Locate the cell with the specified text and output its [X, Y] center coordinate. 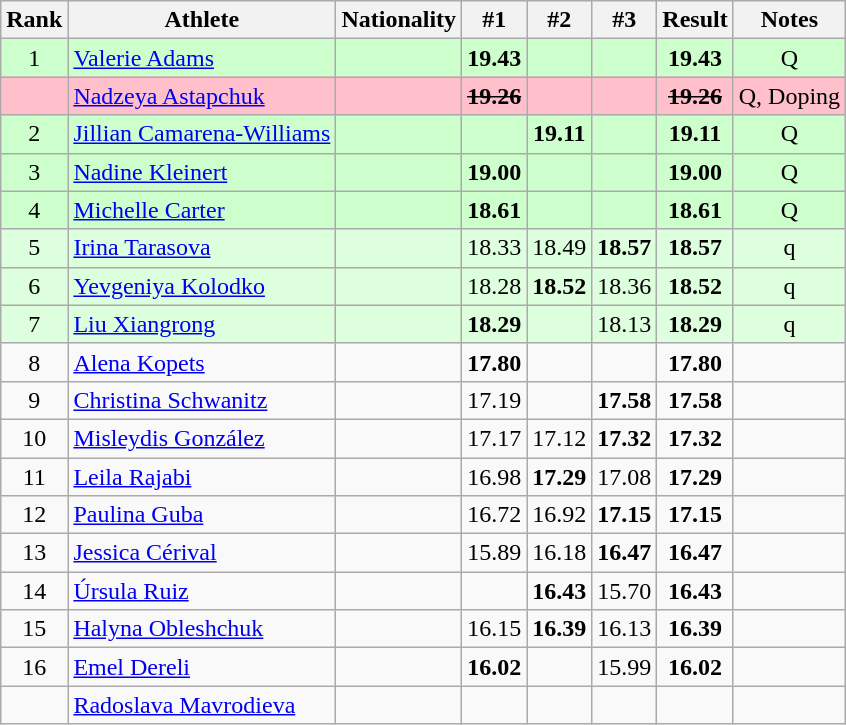
Liu Xiangrong [202, 324]
3 [34, 172]
Misleydis González [202, 438]
8 [34, 362]
15.70 [624, 591]
Emel Dereli [202, 667]
16.18 [560, 553]
Valerie Adams [202, 58]
Radoslava Mavrodieva [202, 705]
9 [34, 400]
Úrsula Ruiz [202, 591]
18.28 [494, 286]
12 [34, 515]
4 [34, 210]
18.33 [494, 248]
10 [34, 438]
17.17 [494, 438]
16.13 [624, 629]
2 [34, 134]
7 [34, 324]
Jillian Camarena-Williams [202, 134]
14 [34, 591]
Nadzeya Astapchuk [202, 96]
Michelle Carter [202, 210]
Notes [789, 20]
15.89 [494, 553]
18.36 [624, 286]
15.99 [624, 667]
Halyna Obleshchuk [202, 629]
Rank [34, 20]
16.98 [494, 477]
#3 [624, 20]
18.49 [560, 248]
17.19 [494, 400]
15 [34, 629]
17.12 [560, 438]
18.13 [624, 324]
Athlete [202, 20]
#1 [494, 20]
Christina Schwanitz [202, 400]
Result [695, 20]
16.72 [494, 515]
Leila Rajabi [202, 477]
13 [34, 553]
16.15 [494, 629]
5 [34, 248]
Nadine Kleinert [202, 172]
Alena Kopets [202, 362]
Nationality [399, 20]
Paulina Guba [202, 515]
1 [34, 58]
16 [34, 667]
Yevgeniya Kolodko [202, 286]
Q, Doping [789, 96]
#2 [560, 20]
17.08 [624, 477]
11 [34, 477]
Irina Tarasova [202, 248]
6 [34, 286]
16.92 [560, 515]
Jessica Cérival [202, 553]
